Output the [x, y] coordinate of the center of the cell containing the given text.  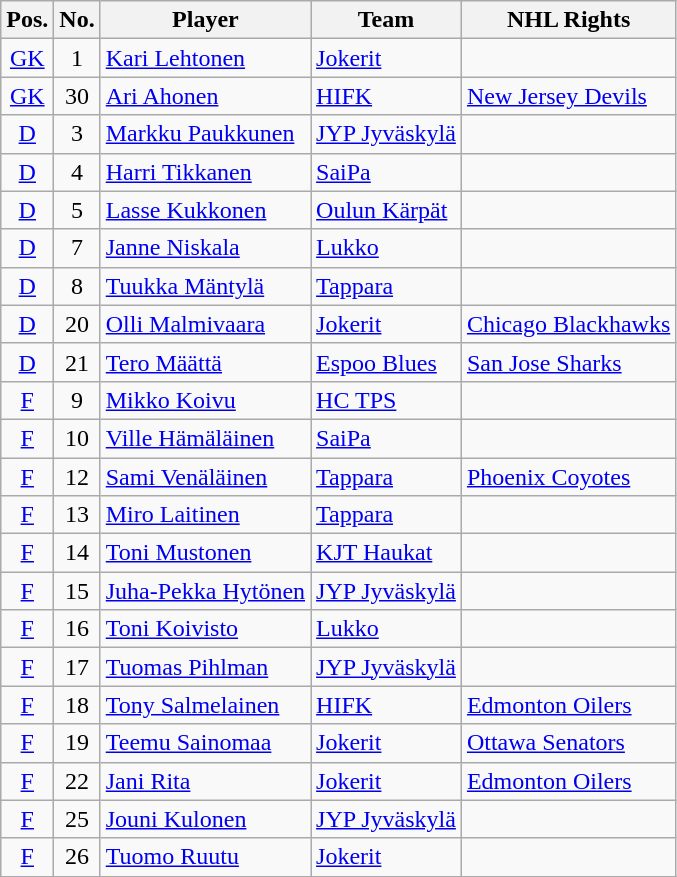
Markku Paukkunen [205, 134]
5 [77, 210]
Phoenix Coyotes [568, 477]
19 [77, 743]
15 [77, 591]
4 [77, 172]
Harri Tikkanen [205, 172]
17 [77, 667]
HC TPS [386, 400]
12 [77, 477]
Toni Mustonen [205, 553]
21 [77, 362]
26 [77, 857]
Team [386, 20]
Chicago Blackhawks [568, 324]
Lasse Kukkonen [205, 210]
3 [77, 134]
Tuukka Mäntylä [205, 286]
14 [77, 553]
No. [77, 20]
1 [77, 58]
Pos. [28, 20]
San Jose Sharks [568, 362]
Jani Rita [205, 781]
13 [77, 515]
22 [77, 781]
18 [77, 705]
20 [77, 324]
Olli Malmivaara [205, 324]
Oulun Kärpät [386, 210]
Ville Hämäläinen [205, 438]
10 [77, 438]
7 [77, 248]
Sami Venäläinen [205, 477]
Miro Laitinen [205, 515]
8 [77, 286]
Player [205, 20]
Ari Ahonen [205, 96]
New Jersey Devils [568, 96]
Teemu Sainomaa [205, 743]
Tero Määttä [205, 362]
Mikko Koivu [205, 400]
KJT Haukat [386, 553]
30 [77, 96]
NHL Rights [568, 20]
Toni Koivisto [205, 629]
Tony Salmelainen [205, 705]
Jouni Kulonen [205, 819]
Janne Niskala [205, 248]
Kari Lehtonen [205, 58]
Tuomo Ruutu [205, 857]
9 [77, 400]
16 [77, 629]
25 [77, 819]
Tuomas Pihlman [205, 667]
Juha-Pekka Hytönen [205, 591]
Espoo Blues [386, 362]
Ottawa Senators [568, 743]
